Extract the [x, y] coordinate from the center of the cell holding the provided text.  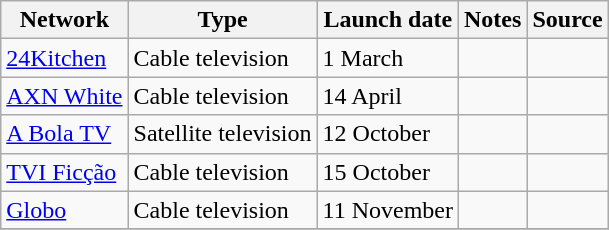
Type [222, 20]
Satellite television [222, 134]
Notes [493, 20]
A Bola TV [64, 134]
15 October [388, 172]
AXN White [64, 96]
14 April [388, 96]
Source [568, 20]
24Kitchen [64, 58]
TVI Ficção [64, 172]
11 November [388, 210]
Launch date [388, 20]
Globo [64, 210]
1 March [388, 58]
Network [64, 20]
12 October [388, 134]
